Return (X, Y) of the center of cell containing provided text 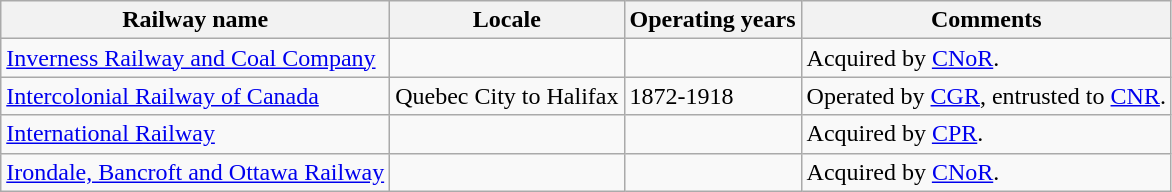
International Railway (196, 134)
Acquired by CPR. (986, 134)
Comments (986, 20)
Irondale, Bancroft and Ottawa Railway (196, 172)
Locale (507, 20)
Inverness Railway and Coal Company (196, 58)
1872-1918 (712, 96)
Operated by CGR, entrusted to CNR. (986, 96)
Intercolonial Railway of Canada (196, 96)
Quebec City to Halifax (507, 96)
Operating years (712, 20)
Railway name (196, 20)
